Scan for the cell matching the given text and deliver its (X, Y) coordinate at center. 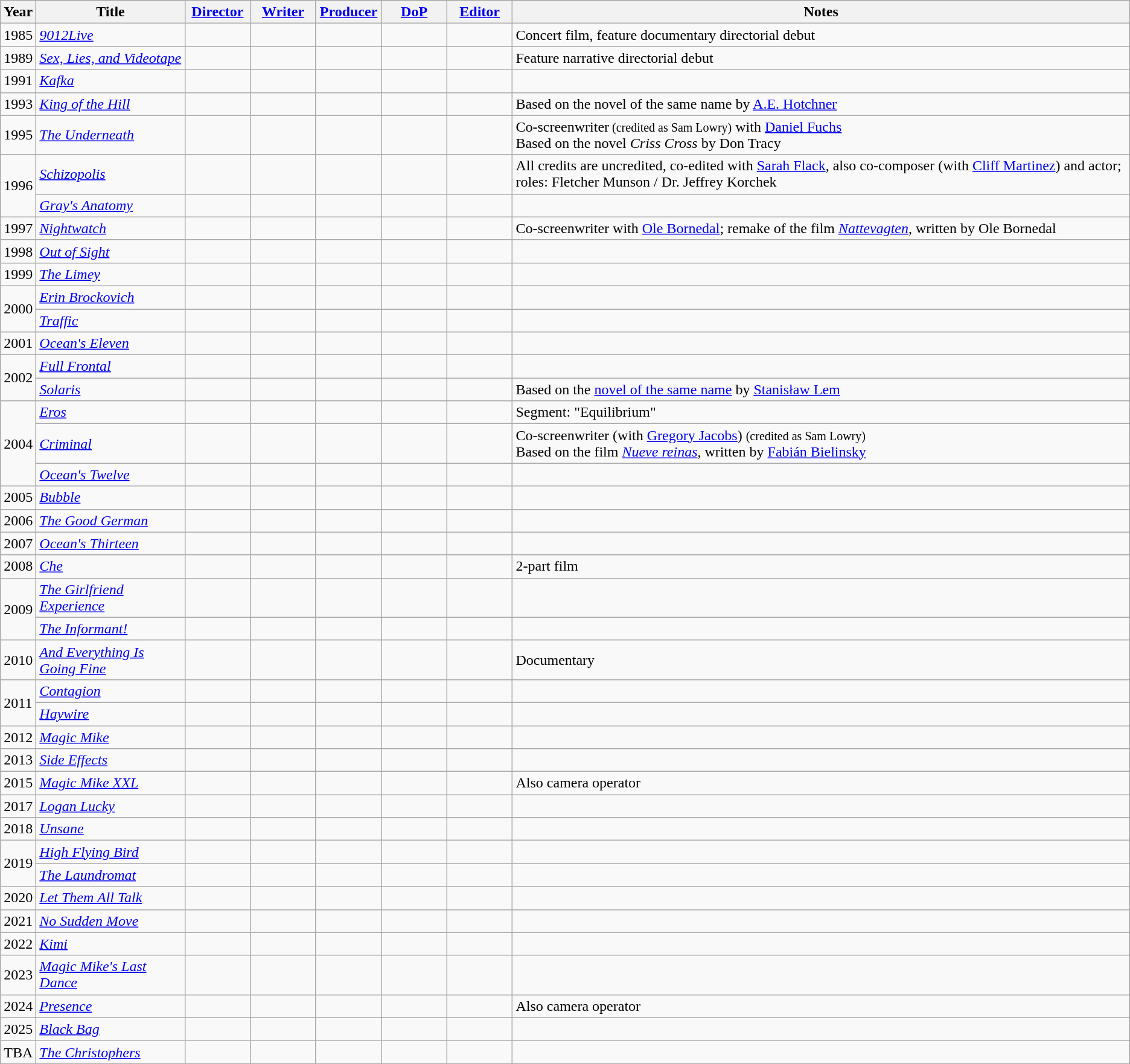
The Laundromat (110, 875)
Segment: "Equilibrium" (821, 412)
The Underneath (110, 135)
High Flying Bird (110, 852)
Concert film, feature documentary directorial debut (821, 35)
Logan Lucky (110, 806)
Ocean's Eleven (110, 344)
2007 (18, 543)
Documentary (821, 659)
Year (18, 12)
Based on the novel of the same name by Stanisław Lem (821, 389)
The Limey (110, 274)
2025 (18, 1029)
Co-screenwriter (credited as Sam Lowry) with Daniel FuchsBased on the novel Criss Cross by Don Tracy (821, 135)
Eros (110, 412)
The Informant! (110, 629)
The Girlfriend Experience (110, 598)
Co-screenwriter with Ole Bornedal; remake of the film Nattevagten, written by Ole Bornedal (821, 228)
2010 (18, 659)
1998 (18, 251)
1996 (18, 186)
Magic Mike (110, 737)
1993 (18, 104)
1989 (18, 58)
Solaris (110, 389)
2021 (18, 921)
2018 (18, 829)
2-part film (821, 566)
Director (217, 12)
Out of Sight (110, 251)
1991 (18, 81)
The Christophers (110, 1052)
2012 (18, 737)
Presence (110, 1006)
Magic Mike XXL (110, 783)
And Everything Is Going Fine (110, 659)
2002 (18, 378)
2017 (18, 806)
Co-screenwriter (with Gregory Jacobs) (credited as Sam Lowry) Based on the film Nueve reinas, written by Fabián Bielinsky (821, 443)
2019 (18, 864)
Magic Mike's Last Dance (110, 975)
Feature narrative directorial debut (821, 58)
Erin Brockovich (110, 297)
Bubble (110, 498)
Criminal (110, 443)
2000 (18, 309)
2020 (18, 898)
Side Effects (110, 760)
Schizopolis (110, 174)
Ocean's Thirteen (110, 543)
2004 (18, 443)
Writer (284, 12)
1985 (18, 35)
2022 (18, 944)
Producer (349, 12)
Title (110, 12)
Kafka (110, 81)
DoP (414, 12)
2013 (18, 760)
Based on the novel of the same name by A.E. Hotchner (821, 104)
Full Frontal (110, 367)
Che (110, 566)
Notes (821, 12)
The Good German (110, 521)
2008 (18, 566)
1997 (18, 228)
Traffic (110, 321)
2001 (18, 344)
2005 (18, 498)
2009 (18, 609)
Haywire (110, 714)
Contagion (110, 691)
2006 (18, 521)
Unsane (110, 829)
2023 (18, 975)
Nightwatch (110, 228)
Let Them All Talk (110, 898)
Gray's Anatomy (110, 205)
King of the Hill (110, 104)
Editor (479, 12)
Black Bag (110, 1029)
2024 (18, 1006)
1999 (18, 274)
1995 (18, 135)
9012Live (110, 35)
No Sudden Move (110, 921)
Kimi (110, 944)
TBA (18, 1052)
Sex, Lies, and Videotape (110, 58)
2011 (18, 702)
2015 (18, 783)
Ocean's Twelve (110, 475)
